Provide the [x, y] coordinate of the cell's center where the given text is located.  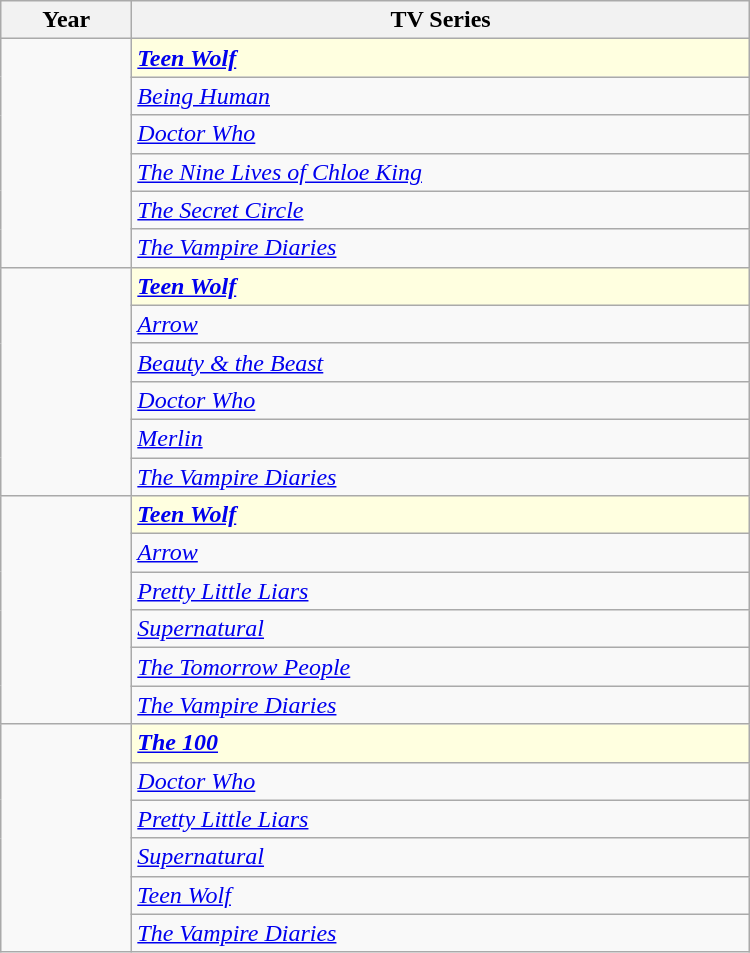
Being Human [440, 96]
The Tomorrow People [440, 667]
Year [66, 20]
The Nine Lives of Chloe King [440, 172]
TV Series [440, 20]
The 100 [440, 743]
Merlin [440, 438]
Beauty & the Beast [440, 362]
The Secret Circle [440, 210]
